Capture the cell that displays the provided text and extract its (x, y) central coordinate. 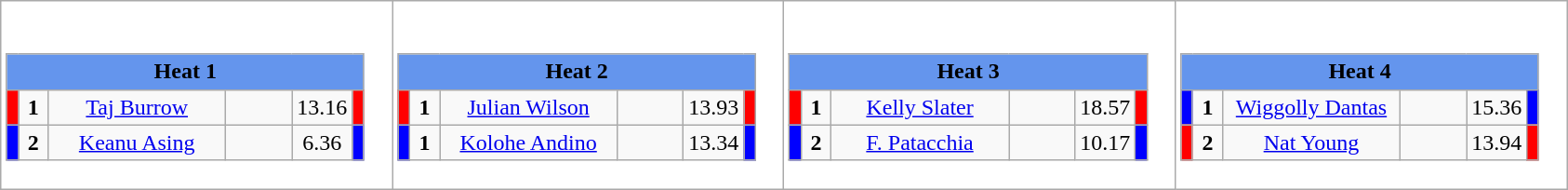
15.36 (1497, 107)
F. Patacchia (921, 142)
Julian Wilson (528, 107)
Heat 2 (577, 72)
Heat 4 1 Wiggolly Dantas 15.36 2 Nat Young 13.94 (1371, 95)
Heat 4 (1360, 72)
13.34 (714, 142)
Nat Young (1311, 142)
Heat 2 1 Julian Wilson 13.93 1 Kolohe Andino 13.34 (588, 95)
13.16 (322, 107)
Keanu Asing (138, 142)
Heat 3 1 Kelly Slater 18.57 2 F. Patacchia 10.17 (980, 95)
13.94 (1497, 142)
18.57 (1105, 107)
Heat 1 (185, 72)
Heat 3 (968, 72)
Wiggolly Dantas (1311, 107)
Heat 1 1 Taj Burrow 13.16 2 Keanu Asing 6.36 (197, 95)
13.93 (714, 107)
6.36 (322, 142)
Taj Burrow (138, 107)
Kolohe Andino (528, 142)
Kelly Slater (921, 107)
10.17 (1105, 142)
